Pinpoint the cell where the given text exists, returning its [X, Y] midpoint coordinate. 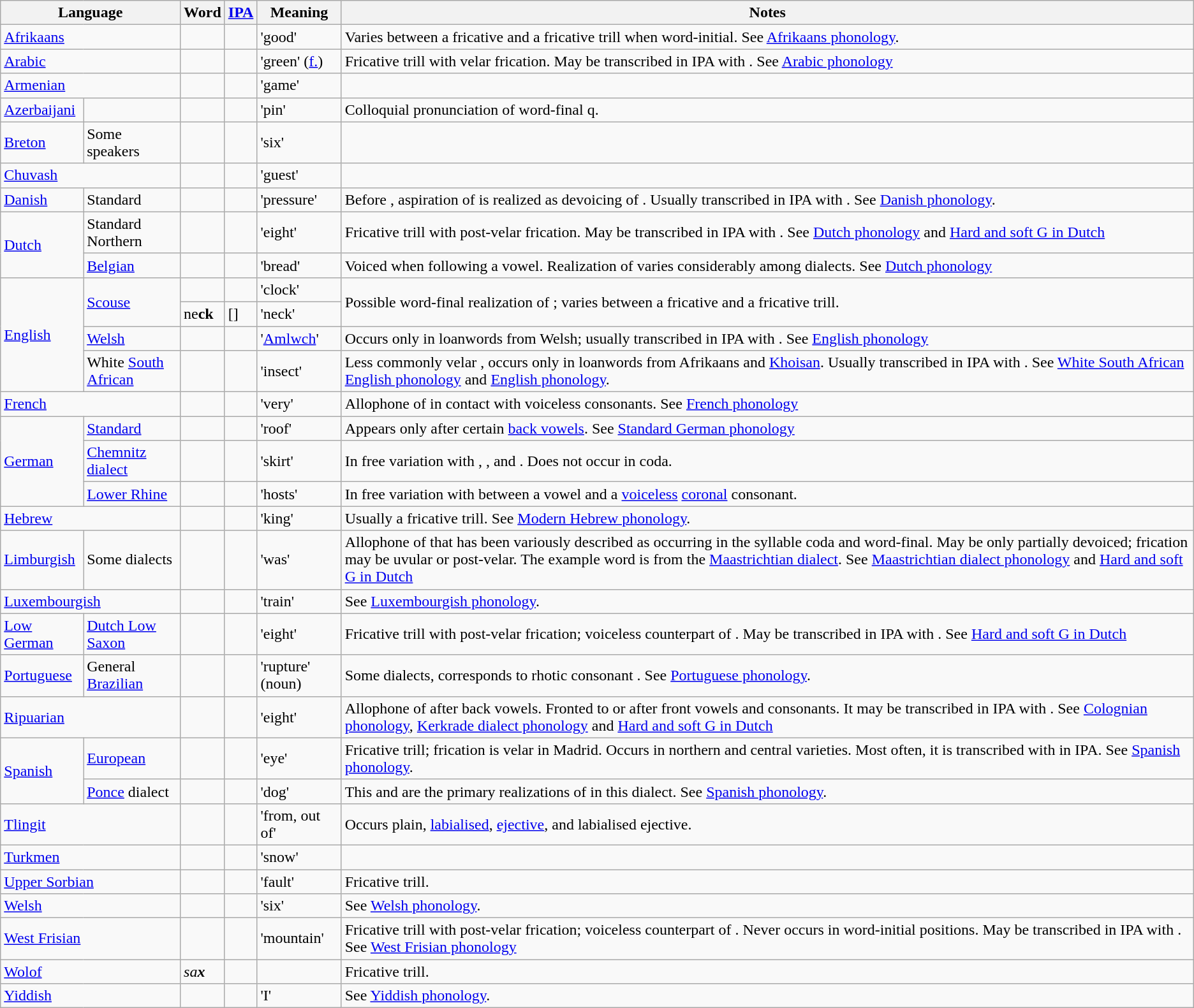
Fricative trill with post-velar frication; voiceless counterpart of . May be transcribed in IPA with . See Hard and soft G in Dutch [767, 634]
'dog' [299, 791]
Meaning [299, 13]
Yiddish [91, 996]
Some dialects, corresponds to rhotic consonant . See Portuguese phonology. [767, 676]
'rupture' (noun) [299, 676]
In free variation with between a vowel and a voiceless coronal consonant. [767, 494]
'fault' [299, 882]
'guest' [299, 175]
'roof' [299, 428]
'good' [299, 37]
Spanish [42, 770]
Belgian [132, 265]
'insect' [299, 371]
'I' [299, 996]
White South African [132, 371]
Voiced when following a vowel. Realization of varies considerably among dialects. See Dutch phonology [767, 265]
Danish [42, 200]
Notes [767, 13]
In free variation with , , and . Does not occur in coda. [767, 462]
This and are the primary realizations of in this dialect. See Spanish phonology. [767, 791]
Hebrew [91, 518]
Occurs plain, labialised, ejective, and labialised ejective. [767, 824]
'pressure' [299, 200]
'hosts' [299, 494]
Fricative trill with post-velar frication. May be transcribed in IPA with . See Dutch phonology and Hard and soft G in Dutch [767, 232]
sax [203, 972]
Azerbaijani [42, 110]
Low German [42, 634]
'game' [299, 85]
Some speakers [132, 143]
'train' [299, 601]
Turkmen [91, 857]
Possible word-final realization of ; varies between a fricative and a fricative trill. [767, 302]
Colloquial pronunciation of word-final q. [767, 110]
See Luxembourgish phonology. [767, 601]
Luxembourgish [91, 601]
Arabic [91, 61]
IPA [241, 13]
'pin' [299, 110]
Standard Northern [132, 232]
Limburgish [42, 560]
Tlingit [91, 824]
Chuvash [91, 175]
Dutch Low Saxon [132, 634]
'Amlwch' [299, 339]
Before , aspiration of is realized as devoicing of . Usually transcribed in IPA with . See Danish phonology. [767, 200]
Lower Rhine [132, 494]
European [132, 759]
'snow' [299, 857]
Dutch [42, 245]
English [42, 334]
'neck' [299, 314]
Ripuarian [91, 717]
Wolof [91, 972]
neck [203, 314]
Language [91, 13]
West Frisian [91, 939]
Afrikaans [91, 37]
Upper Sorbian [91, 882]
'bread' [299, 265]
Word [203, 13]
'mountain' [299, 939]
Some dialects [132, 560]
See Welsh phonology. [767, 906]
Occurs only in loanwords from Welsh; usually transcribed in IPA with . See English phonology [767, 339]
Varies between a fricative and a fricative trill when word-initial. See Afrikaans phonology. [767, 37]
'clock' [299, 289]
Allophone of in contact with voiceless consonants. See French phonology [767, 404]
Breton [42, 143]
'eye' [299, 759]
Scouse [132, 302]
Usually a fricative trill. See Modern Hebrew phonology. [767, 518]
'from, out of' [299, 824]
'was' [299, 560]
Portuguese [42, 676]
'king' [299, 518]
'skirt' [299, 462]
Chemnitz dialect [132, 462]
Appears only after certain back vowels. See Standard German phonology [767, 428]
[] [241, 314]
Fricative trill with velar frication. May be transcribed in IPA with . See Arabic phonology [767, 61]
'green' (f.) [299, 61]
French [91, 404]
Ponce dialect [132, 791]
General Brazilian [132, 676]
Armenian [91, 85]
See Yiddish phonology. [767, 996]
'very' [299, 404]
German [42, 462]
